Capture the cell that displays the provided text and extract its (X, Y) central coordinate. 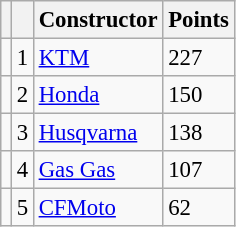
Gas Gas (98, 170)
2 (22, 95)
227 (198, 58)
KTM (98, 58)
Honda (98, 95)
5 (22, 208)
1 (22, 58)
107 (198, 170)
Husqvarna (98, 133)
CFMoto (98, 208)
Constructor (98, 20)
4 (22, 170)
3 (22, 133)
138 (198, 133)
150 (198, 95)
Points (198, 20)
62 (198, 208)
